Search for the cell housing the specified text and yield its (x, y) center coordinate. 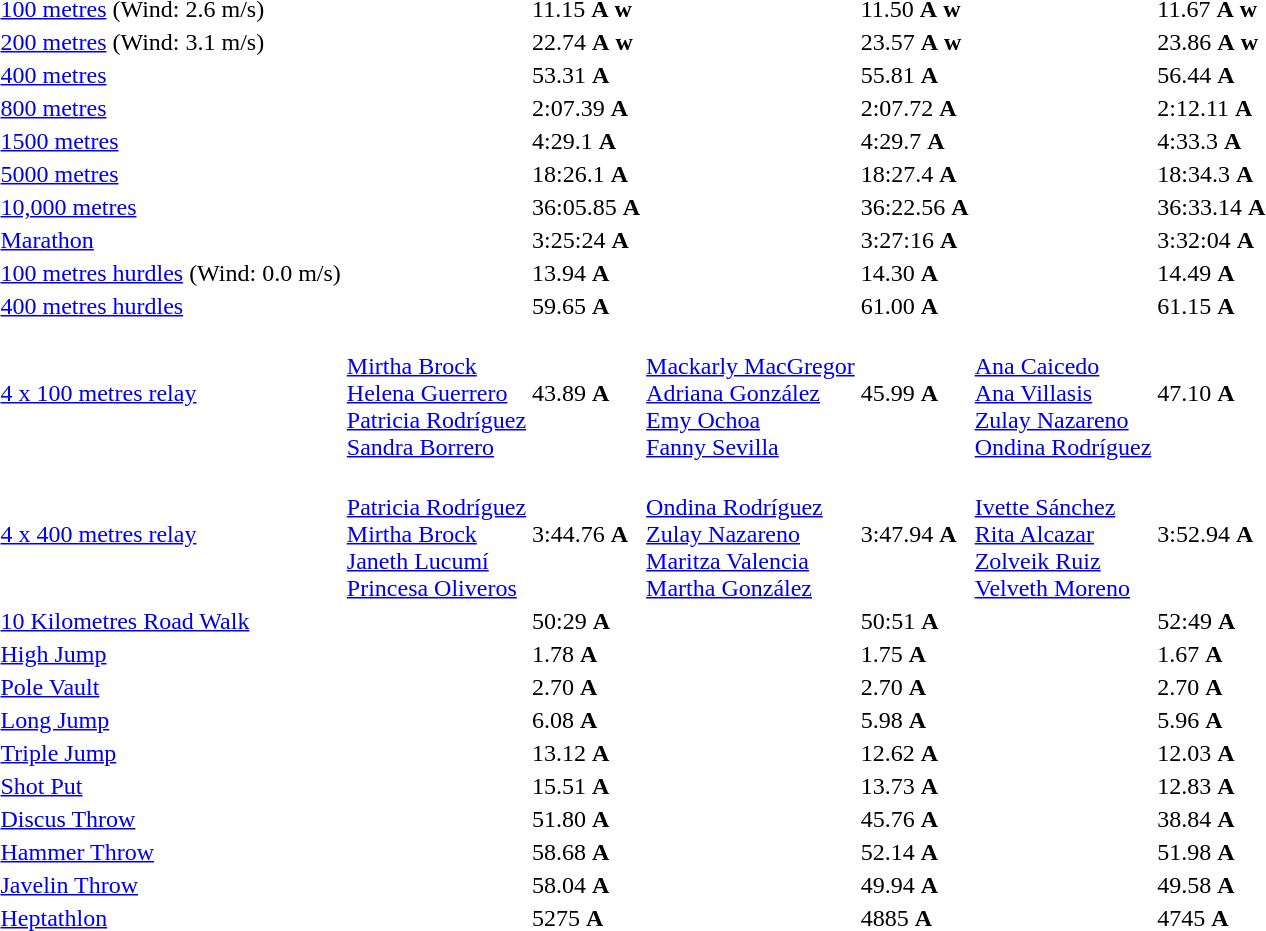
18:26.1 A (586, 174)
55.81 A (914, 75)
13.73 A (914, 786)
53.31 A (586, 75)
45.99 A (914, 393)
43.89 A (586, 393)
Mirtha BrockHelena GuerreroPatricia RodríguezSandra Borrero (436, 393)
59.65 A (586, 306)
50:29 A (586, 621)
18:27.4 A (914, 174)
5.98 A (914, 720)
61.00 A (914, 306)
14.30 A (914, 273)
2:07.39 A (586, 108)
13.94 A (586, 273)
15.51 A (586, 786)
3:27:16 A (914, 240)
51.80 A (586, 819)
Ondina RodríguezZulay NazarenoMaritza ValenciaMartha González (751, 534)
3:47.94 A (914, 534)
Mackarly MacGregorAdriana GonzálezEmy OchoaFanny Sevilla (751, 393)
58.68 A (586, 852)
13.12 A (586, 753)
23.57 A w (914, 42)
Ana CaicedoAna VillasisZulay NazarenoOndina Rodríguez (1063, 393)
6.08 A (586, 720)
Patricia RodríguezMirtha BrockJaneth LucumíPrincesa Oliveros (436, 534)
49.94 A (914, 885)
52.14 A (914, 852)
Ivette SánchezRita AlcazarZolveik RuizVelveth Moreno (1063, 534)
36:05.85 A (586, 207)
4:29.1 A (586, 141)
3:25:24 A (586, 240)
1.75 A (914, 654)
36:22.56 A (914, 207)
45.76 A (914, 819)
4:29.7 A (914, 141)
2:07.72 A (914, 108)
58.04 A (586, 885)
1.78 A (586, 654)
50:51 A (914, 621)
3:44.76 A (586, 534)
12.62 A (914, 753)
22.74 A w (586, 42)
